Provide the (X, Y) coordinate of the cell's center where the given text is located.  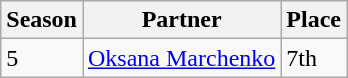
Partner (181, 20)
Oksana Marchenko (181, 58)
7th (314, 58)
5 (42, 58)
Place (314, 20)
Season (42, 20)
